Output the (x, y) coordinate of the center of the cell containing the given text.  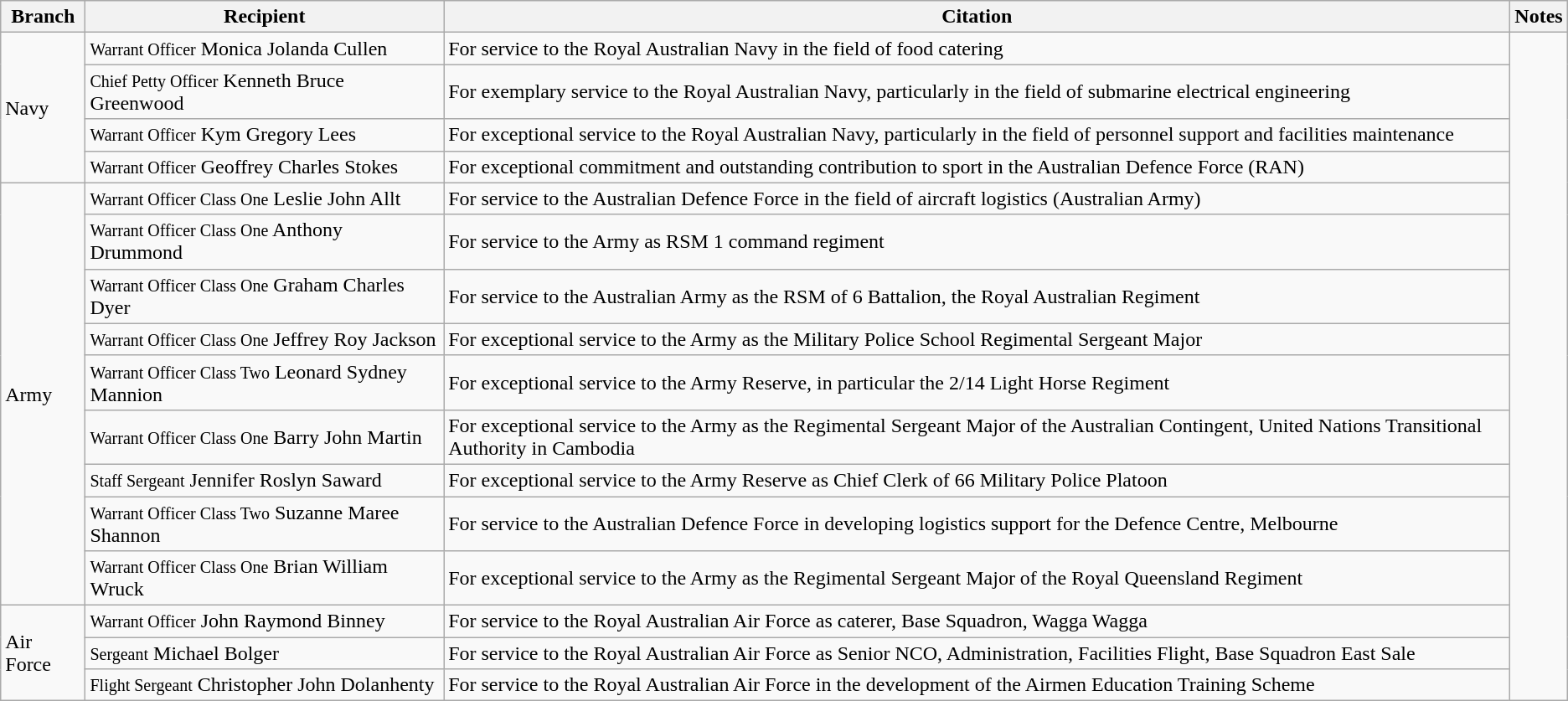
For exceptional service to the Army Reserve, in particular the 2/14 Light Horse Regiment (977, 382)
Warrant Officer Class Two Suzanne Maree Shannon (265, 523)
For service to the Australian Defence Force in the field of aircraft logistics (Australian Army) (977, 198)
Navy (44, 107)
Chief Petty Officer Kenneth Bruce Greenwood (265, 92)
Air Force (44, 653)
Warrant Officer Class One Leslie John Allt (265, 198)
For service to the Army as RSM 1 command regiment (977, 241)
For service to the Royal Australian Navy in the field of food catering (977, 49)
Notes (1539, 17)
For service to the Royal Australian Air Force as Senior NCO, Administration, Facilities Flight, Base Squadron East Sale (977, 653)
For exceptional service to the Army Reserve as Chief Clerk of 66 Military Police Platoon (977, 480)
For service to the Royal Australian Air Force as caterer, Base Squadron, Wagga Wagga (977, 621)
Army (44, 394)
For exceptional service to the Royal Australian Navy, particularly in the field of personnel support and facilities maintenance (977, 135)
For service to the Australian Defence Force in developing logistics support for the Defence Centre, Melbourne (977, 523)
For service to the Royal Australian Air Force in the development of the Airmen Education Training Scheme (977, 685)
Staff Sergeant Jennifer Roslyn Saward (265, 480)
For service to the Australian Army as the RSM of 6 Battalion, the Royal Australian Regiment (977, 296)
Warrant Officer Class One Anthony Drummond (265, 241)
Warrant Officer Class Two Leonard Sydney Mannion (265, 382)
Sergeant Michael Bolger (265, 653)
For exceptional service to the Army as the Regimental Sergeant Major of the Royal Queensland Regiment (977, 578)
Branch (44, 17)
Warrant Officer Class One Jeffrey Roy Jackson (265, 339)
Flight Sergeant Christopher John Dolanhenty (265, 685)
Warrant Officer Kym Gregory Lees (265, 135)
Warrant Officer John Raymond Binney (265, 621)
For exceptional service to the Army as the Regimental Sergeant Major of the Australian Contingent, United Nations Transitional Authority in Cambodia (977, 437)
Warrant Officer Class One Barry John Martin (265, 437)
For exceptional service to the Army as the Military Police School Regimental Sergeant Major (977, 339)
Warrant Officer Monica Jolanda Cullen (265, 49)
Warrant Officer Class One Brian William Wruck (265, 578)
Warrant Officer Class One Graham Charles Dyer (265, 296)
Recipient (265, 17)
For exemplary service to the Royal Australian Navy, particularly in the field of submarine electrical engineering (977, 92)
Citation (977, 17)
Warrant Officer Geoffrey Charles Stokes (265, 167)
For exceptional commitment and outstanding contribution to sport in the Australian Defence Force (RAN) (977, 167)
